Capture the cell that displays the provided text and extract its [x, y] central coordinate. 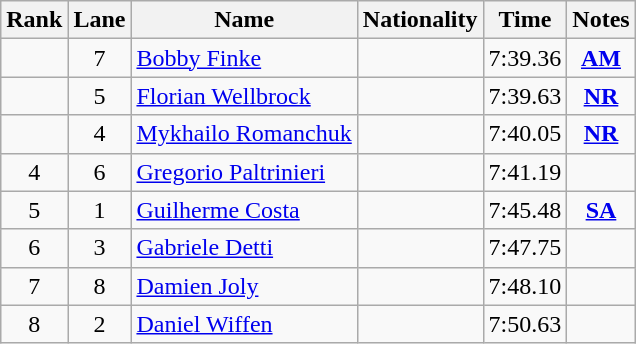
Time [525, 20]
Notes [601, 20]
AM [601, 58]
7:45.48 [525, 210]
Lane [100, 20]
Rank [34, 20]
2 [100, 324]
Guilherme Costa [244, 210]
7:40.05 [525, 134]
1 [100, 210]
Nationality [420, 20]
7:47.75 [525, 248]
Damien Joly [244, 286]
7:41.19 [525, 172]
3 [100, 248]
7:39.63 [525, 96]
Name [244, 20]
Bobby Finke [244, 58]
Daniel Wiffen [244, 324]
Gregorio Paltrinieri [244, 172]
SA [601, 210]
7:48.10 [525, 286]
7:39.36 [525, 58]
Mykhailo Romanchuk [244, 134]
Gabriele Detti [244, 248]
7:50.63 [525, 324]
Florian Wellbrock [244, 96]
